Return the [x, y] coordinate for the center point of the cell that contains the specified text.  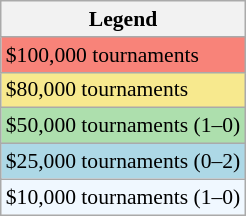
Legend [124, 19]
$50,000 tournaments (1–0) [124, 126]
$100,000 tournaments [124, 55]
$80,000 tournaments [124, 90]
$25,000 tournaments (0–2) [124, 162]
$10,000 tournaments (1–0) [124, 197]
